Pinpoint the cell where the given text exists, returning its [x, y] midpoint coordinate. 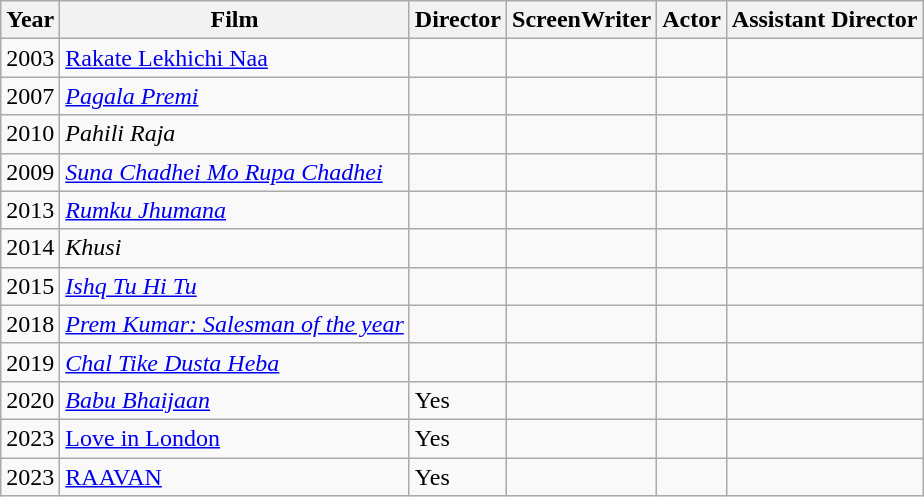
2019 [30, 362]
2015 [30, 286]
RAAVAN [234, 477]
Pagala Premi [234, 96]
Film [234, 20]
2003 [30, 58]
Love in London [234, 438]
2009 [30, 172]
Babu Bhaijaan [234, 400]
Assistant Director [824, 20]
Director [458, 20]
Rumku Jhumana [234, 210]
Chal Tike Dusta Heba [234, 362]
Khusi [234, 248]
2007 [30, 96]
Year [30, 20]
Ishq Tu Hi Tu [234, 286]
Suna Chadhei Mo Rupa Chadhei [234, 172]
Actor [692, 20]
2020 [30, 400]
Pahili Raja [234, 134]
2014 [30, 248]
2013 [30, 210]
Prem Kumar: Salesman of the year [234, 324]
2018 [30, 324]
Rakate Lekhichi Naa [234, 58]
2010 [30, 134]
ScreenWriter [582, 20]
